Provide the (x, y) coordinate of the cell's center where the given text is located.  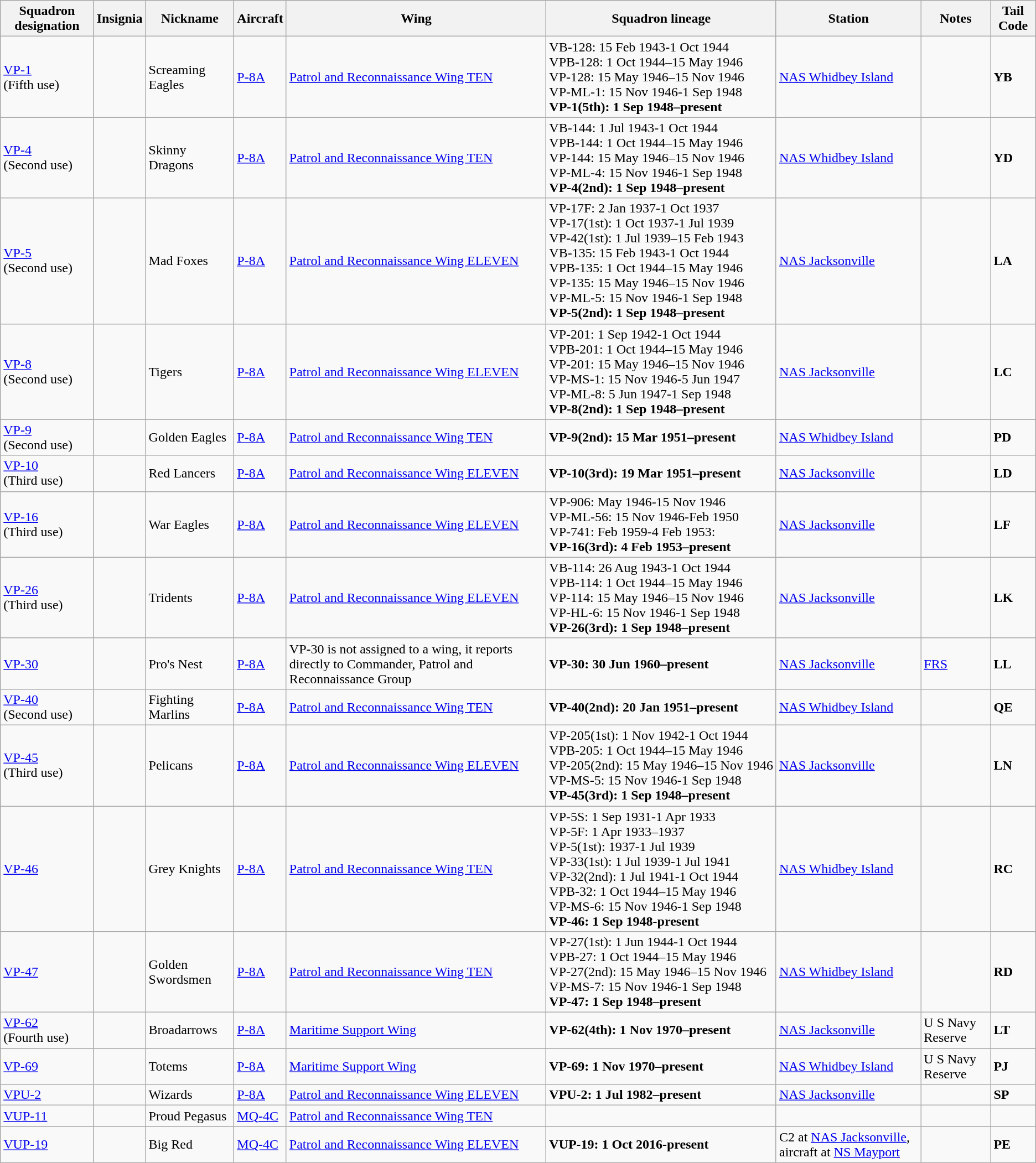
LK (1013, 598)
VP-69: 1 Nov 1970–present (661, 1067)
VUP-19: 1 Oct 2016-present (661, 1144)
VP-9(2nd): 15 Mar 1951–present (661, 437)
LD (1013, 474)
LT (1013, 1030)
VP-906: May 1946-15 Nov 1946VP-ML-56: 15 Nov 1946-Feb 1950VP-741: Feb 1959-4 Feb 1953:VP-16(3rd): 4 Feb 1953–present (661, 525)
VP-30 is not assigned to a wing, it reports directly to Commander, Patrol and Reconnaissance Group (416, 663)
LF (1013, 525)
VP-46 (47, 869)
Squadron designation (47, 19)
VP-5(Second use) (47, 261)
Tail Code (1013, 19)
LN (1013, 765)
VP-9(Second use) (47, 437)
VP-1(Fifth use) (47, 77)
YB (1013, 77)
War Eagles (190, 525)
VP-62(4th): 1 Nov 1970–present (661, 1030)
QE (1013, 707)
Tigers (190, 372)
Nickname (190, 19)
SP (1013, 1095)
VP-45(Third use) (47, 765)
VP-69 (47, 1067)
VP-30 (47, 663)
VPU-2 (47, 1095)
Tridents (190, 598)
Big Red (190, 1144)
VP-16(Third use) (47, 525)
Red Lancers (190, 474)
VP-8(Second use) (47, 372)
Notes (956, 19)
Broadarrows (190, 1030)
FRS (956, 663)
VP-26(Third use) (47, 598)
LC (1013, 372)
VP-10(Third use) (47, 474)
Grey Knights (190, 869)
VP-40(2nd): 20 Jan 1951–present (661, 707)
Golden Eagles (190, 437)
VP-30: 30 Jun 1960–present (661, 663)
Wing (416, 19)
VPU-2: 1 Jul 1982–present (661, 1095)
LA (1013, 261)
C2 at NAS Jacksonville, aircraft at NS Mayport (848, 1144)
Aircraft (260, 19)
Pelicans (190, 765)
Screaming Eagles (190, 77)
RC (1013, 869)
VP-40(Second use) (47, 707)
Station (848, 19)
VP-10(3rd): 19 Mar 1951–present (661, 474)
YD (1013, 158)
Proud Pegasus (190, 1116)
PE (1013, 1144)
PJ (1013, 1067)
VUP-19 (47, 1144)
VUP-11 (47, 1116)
VP-47 (47, 972)
Wizards (190, 1095)
Pro's Nest (190, 663)
VP-4(Second use) (47, 158)
Insignia (120, 19)
Skinny Dragons (190, 158)
Squadron lineage (661, 19)
RD (1013, 972)
Mad Foxes (190, 261)
VP-62(Fourth use) (47, 1030)
Fighting Marlins (190, 707)
LL (1013, 663)
PD (1013, 437)
Golden Swordsmen (190, 972)
Totems (190, 1067)
